Locate the cell with the specified text and output its [x, y] center coordinate. 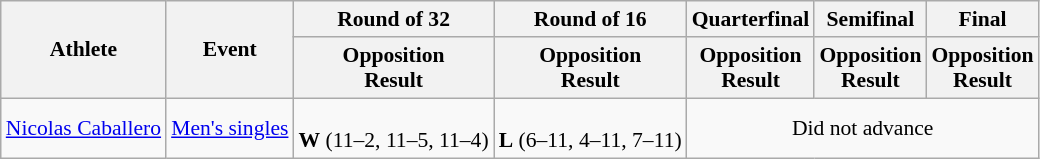
Event [230, 50]
Did not advance [863, 128]
Final [982, 19]
Nicolas Caballero [84, 128]
Semifinal [870, 19]
Round of 32 [393, 19]
Men's singles [230, 128]
Quarterfinal [751, 19]
Athlete [84, 50]
W (11–2, 11–5, 11–4) [393, 128]
Round of 16 [590, 19]
L (6–11, 4–11, 7–11) [590, 128]
